From the cell containing the given text, extract its center point as [x, y] coordinate. 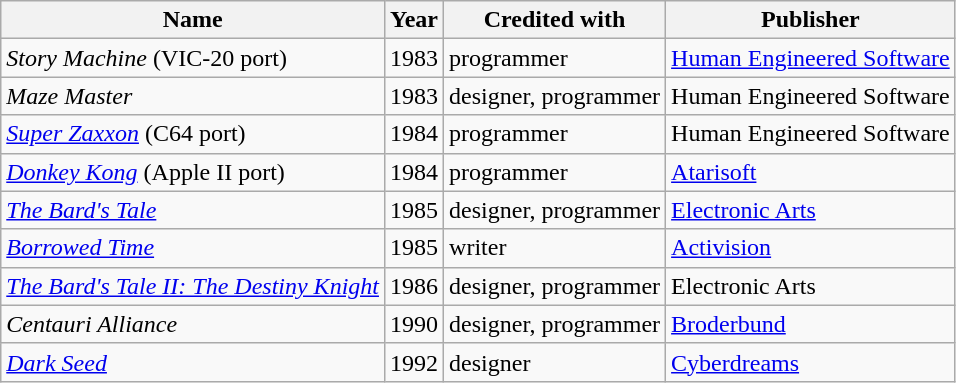
Maze Master [193, 96]
The Bard's Tale II: The Destiny Knight [193, 286]
Publisher [811, 20]
Centauri Alliance [193, 324]
Dark Seed [193, 362]
Borrowed Time [193, 248]
1992 [414, 362]
Credited with [555, 20]
The Bard's Tale [193, 210]
1990 [414, 324]
designer [555, 362]
Activision [811, 248]
Atarisoft [811, 172]
Year [414, 20]
Name [193, 20]
Story Machine (VIC-20 port) [193, 58]
writer [555, 248]
Super Zaxxon (C64 port) [193, 134]
Donkey Kong (Apple II port) [193, 172]
Broderbund [811, 324]
1986 [414, 286]
Cyberdreams [811, 362]
